Return (X, Y) of the center of cell containing provided text 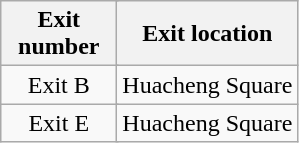
Exit number (59, 34)
Exit location (208, 34)
Exit E (59, 123)
Exit B (59, 85)
